Output the (X, Y) coordinate of the center of the cell containing the given text.  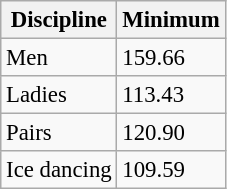
Ice dancing (59, 170)
Minimum (171, 20)
Ladies (59, 95)
Pairs (59, 133)
Men (59, 58)
159.66 (171, 58)
120.90 (171, 133)
109.59 (171, 170)
113.43 (171, 95)
Discipline (59, 20)
